Determine the (x, y) coordinate at the center of the cell enclosing the given text.  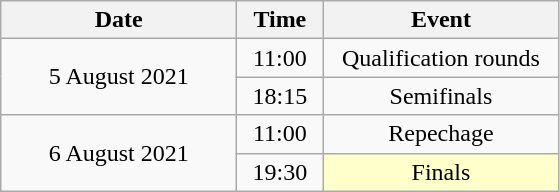
Date (119, 20)
Repechage (441, 134)
5 August 2021 (119, 77)
Time (280, 20)
Semifinals (441, 96)
Finals (441, 172)
18:15 (280, 96)
Event (441, 20)
6 August 2021 (119, 153)
19:30 (280, 172)
Qualification rounds (441, 58)
